Output the [X, Y] coordinate of the center of the cell containing the given text.  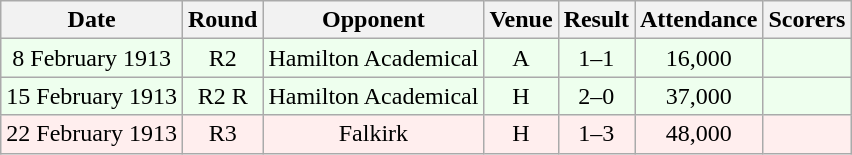
22 February 1913 [92, 134]
37,000 [698, 96]
A [521, 58]
Venue [521, 20]
Result [596, 20]
1–3 [596, 134]
Date [92, 20]
2–0 [596, 96]
15 February 1913 [92, 96]
8 February 1913 [92, 58]
Attendance [698, 20]
R2 [222, 58]
Falkirk [374, 134]
Round [222, 20]
1–1 [596, 58]
R3 [222, 134]
R2 R [222, 96]
Scorers [807, 20]
48,000 [698, 134]
16,000 [698, 58]
Opponent [374, 20]
